Identify which cell holds the provided text, then report its (X, Y) central coordinate. 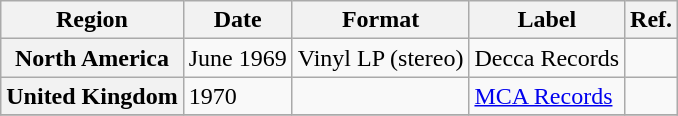
Date (238, 20)
1970 (238, 96)
Vinyl LP (stereo) (380, 58)
Region (92, 20)
Decca Records (547, 58)
Label (547, 20)
June 1969 (238, 58)
Ref. (652, 20)
Format (380, 20)
United Kingdom (92, 96)
North America (92, 58)
MCA Records (547, 96)
